Provide the [X, Y] coordinate of the cell's center where the given text is located.  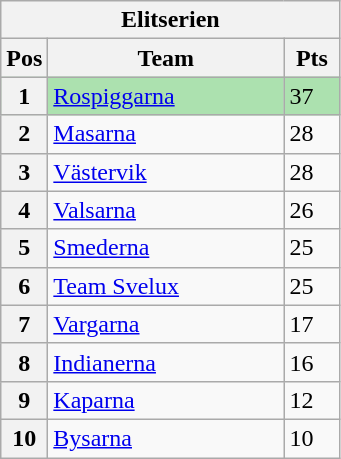
2 [24, 134]
Valsarna [166, 210]
5 [24, 248]
26 [312, 210]
Kaparna [166, 400]
Pts [312, 58]
1 [24, 96]
Indianerna [166, 362]
4 [24, 210]
Västervik [166, 172]
Pos [24, 58]
12 [312, 400]
Masarna [166, 134]
9 [24, 400]
Rospiggarna [166, 96]
Team Svelux [166, 286]
Elitserien [170, 20]
16 [312, 362]
Smederna [166, 248]
7 [24, 324]
Team [166, 58]
Bysarna [166, 438]
Vargarna [166, 324]
6 [24, 286]
8 [24, 362]
17 [312, 324]
37 [312, 96]
3 [24, 172]
